Detect which cell encompasses the target text, then output its (x, y) center coordinate. 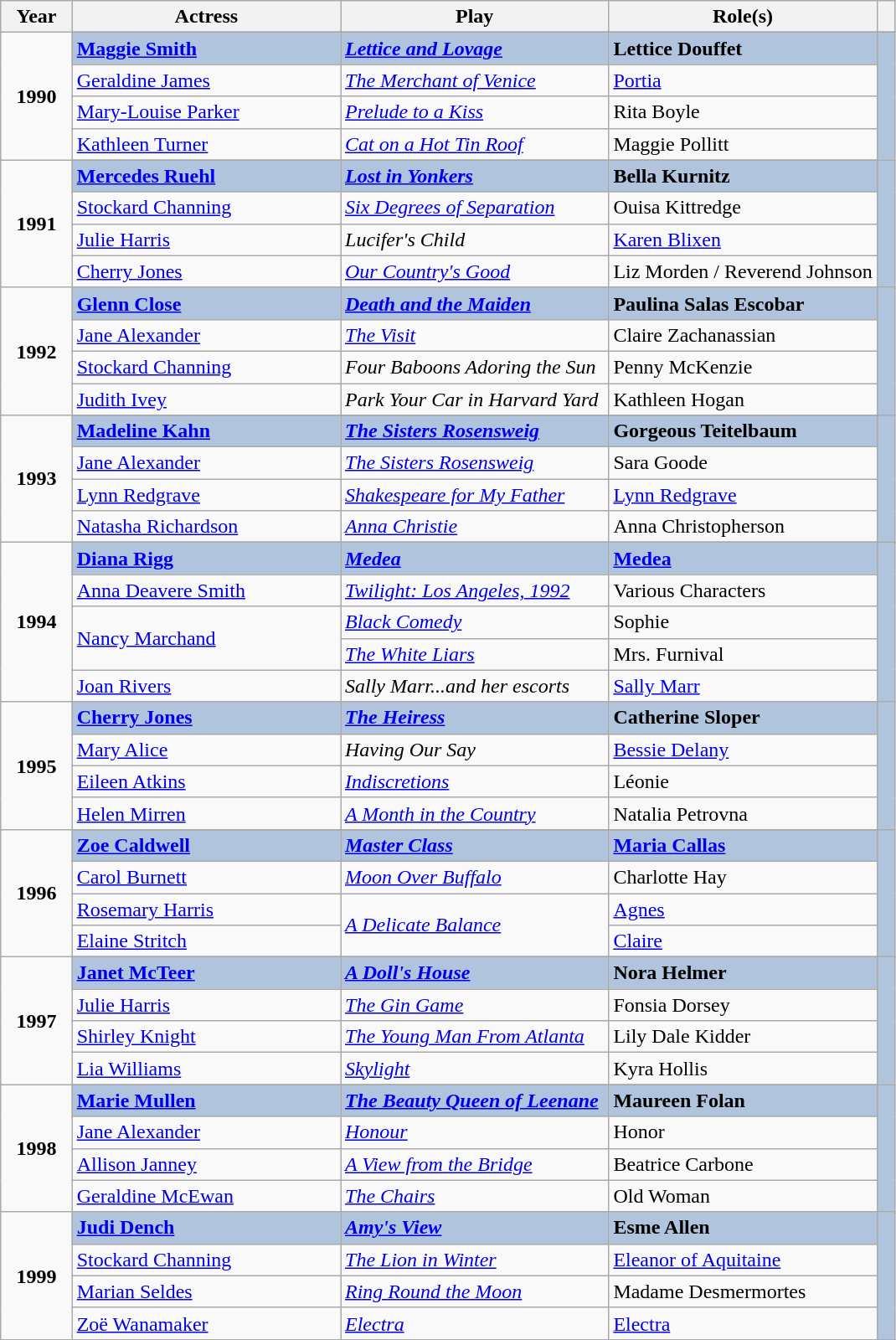
1992 (37, 351)
Judith Ivey (206, 399)
A Doll's House (474, 973)
Anna Christie (474, 527)
Esme Allen (743, 1228)
Twilight: Los Angeles, 1992 (474, 590)
Geraldine James (206, 80)
Agnes (743, 909)
Charlotte Hay (743, 877)
Maggie Pollitt (743, 144)
Diana Rigg (206, 559)
Claire (743, 941)
Carol Burnett (206, 877)
Karen Blixen (743, 240)
Master Class (474, 845)
Lettice and Lovage (474, 49)
Four Baboons Adoring the Sun (474, 367)
Liz Morden / Reverend Johnson (743, 271)
Old Woman (743, 1196)
The Gin Game (474, 1005)
1994 (37, 622)
Lucifer's Child (474, 240)
Role(s) (743, 17)
Skylight (474, 1069)
1996 (37, 893)
Moon Over Buffalo (474, 877)
Geraldine McEwan (206, 1196)
Death and the Maiden (474, 303)
Eleanor of Aquitaine (743, 1260)
A Delicate Balance (474, 925)
Honor (743, 1132)
Anna Deavere Smith (206, 590)
The Merchant of Venice (474, 80)
Amy's View (474, 1228)
1995 (37, 765)
Eileen Atkins (206, 781)
The Lion in Winter (474, 1260)
Kathleen Turner (206, 144)
Glenn Close (206, 303)
Our Country's Good (474, 271)
Six Degrees of Separation (474, 208)
Janet McTeer (206, 973)
The Visit (474, 335)
Zoë Wanamaker (206, 1323)
Madeline Kahn (206, 431)
Léonie (743, 781)
1990 (37, 96)
Elaine Stritch (206, 941)
Zoe Caldwell (206, 845)
Portia (743, 80)
Lettice Douffet (743, 49)
Nora Helmer (743, 973)
Bella Kurnitz (743, 176)
Lia Williams (206, 1069)
Indiscretions (474, 781)
Lily Dale Kidder (743, 1037)
Lost in Yonkers (474, 176)
Mary-Louise Parker (206, 112)
Sally Marr...and her escorts (474, 686)
Sara Goode (743, 463)
Penny McKenzie (743, 367)
Cat on a Hot Tin Roof (474, 144)
The Young Man From Atlanta (474, 1037)
Having Our Say (474, 750)
Mrs. Furnival (743, 654)
Black Comedy (474, 622)
A Month in the Country (474, 813)
Sally Marr (743, 686)
Various Characters (743, 590)
Natasha Richardson (206, 527)
Honour (474, 1132)
Maggie Smith (206, 49)
Bessie Delany (743, 750)
Actress (206, 17)
Catherine Sloper (743, 718)
1998 (37, 1148)
Rita Boyle (743, 112)
Marie Mullen (206, 1100)
The Chairs (474, 1196)
Mary Alice (206, 750)
Fonsia Dorsey (743, 1005)
Maria Callas (743, 845)
Maureen Folan (743, 1100)
1999 (37, 1276)
1993 (37, 479)
Anna Christopherson (743, 527)
Play (474, 17)
Nancy Marchand (206, 638)
Natalia Petrovna (743, 813)
Sophie (743, 622)
Allison Janney (206, 1164)
Judi Dench (206, 1228)
Joan Rivers (206, 686)
Shirley Knight (206, 1037)
The Beauty Queen of Leenane (474, 1100)
The White Liars (474, 654)
Mercedes Ruehl (206, 176)
The Heiress (474, 718)
Beatrice Carbone (743, 1164)
Marian Seldes (206, 1291)
Madame Desmermortes (743, 1291)
1997 (37, 1021)
Ring Round the Moon (474, 1291)
Helen Mirren (206, 813)
Gorgeous Teitelbaum (743, 431)
A View from the Bridge (474, 1164)
Prelude to a Kiss (474, 112)
1991 (37, 224)
Ouisa Kittredge (743, 208)
Kathleen Hogan (743, 399)
Shakespeare for My Father (474, 495)
Paulina Salas Escobar (743, 303)
Park Your Car in Harvard Yard (474, 399)
Year (37, 17)
Claire Zachanassian (743, 335)
Rosemary Harris (206, 909)
Kyra Hollis (743, 1069)
